Scan for the cell matching the given text and deliver its (X, Y) coordinate at center. 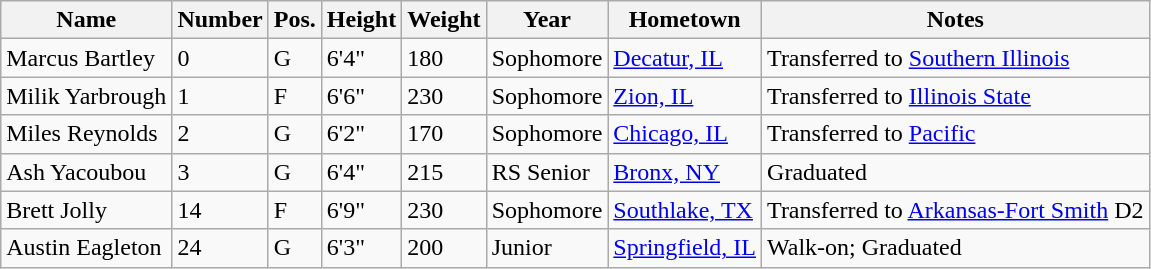
6'3" (361, 248)
3 (220, 172)
170 (444, 134)
0 (220, 58)
6'6" (361, 96)
Walk-on; Graduated (956, 248)
6'9" (361, 210)
Year (547, 20)
200 (444, 248)
Austin Eagleton (86, 248)
Ash Yacoubou (86, 172)
Milik Yarbrough (86, 96)
Number (220, 20)
Bronx, NY (685, 172)
Height (361, 20)
6'2" (361, 134)
Decatur, IL (685, 58)
Graduated (956, 172)
Junior (547, 248)
Marcus Bartley (86, 58)
215 (444, 172)
Hometown (685, 20)
Weight (444, 20)
Miles Reynolds (86, 134)
Transferred to Southern Illinois (956, 58)
Transferred to Arkansas-Fort Smith D2 (956, 210)
Name (86, 20)
Southlake, TX (685, 210)
Zion, IL (685, 96)
RS Senior (547, 172)
Notes (956, 20)
2 (220, 134)
Chicago, IL (685, 134)
Springfield, IL (685, 248)
Transferred to Illinois State (956, 96)
24 (220, 248)
Brett Jolly (86, 210)
Pos. (294, 20)
1 (220, 96)
180 (444, 58)
Transferred to Pacific (956, 134)
14 (220, 210)
